Detect which cell encompasses the target text, then output its (x, y) center coordinate. 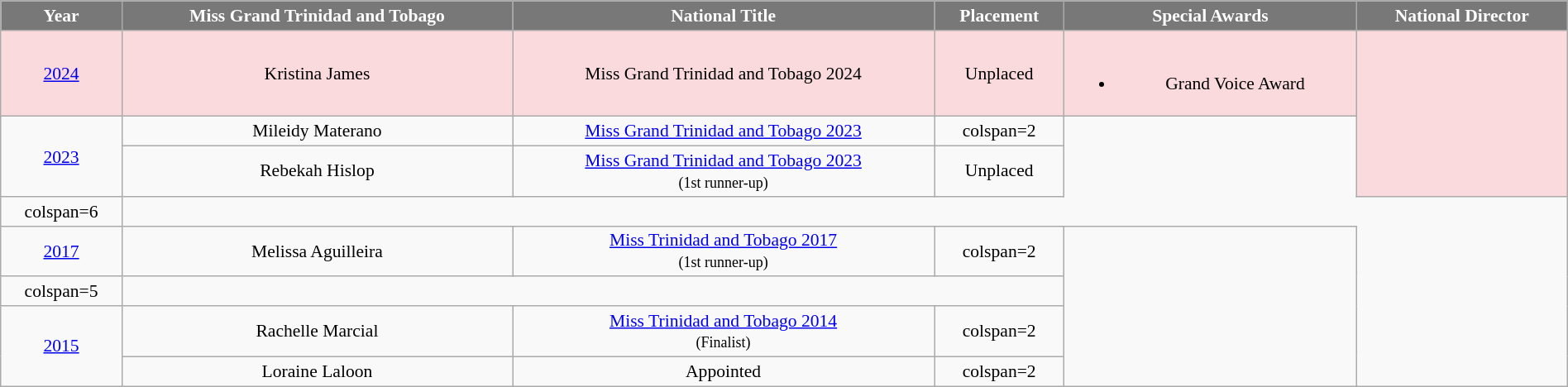
Grand Voice Award (1211, 74)
Miss Grand Trinidad and Tobago 2023 (724, 131)
Special Awards (1211, 16)
Mileidy Materano (317, 131)
colspan=5 (61, 292)
Miss Grand Trinidad and Tobago (317, 16)
Melissa Aguilleira (317, 251)
Year (61, 16)
Rebekah Hislop (317, 172)
2015 (61, 346)
Miss Grand Trinidad and Tobago 2023(1st runner-up) (724, 172)
Rachelle Marcial (317, 331)
2024 (61, 74)
Miss Trinidad and Tobago 2014(Finalist) (724, 331)
Kristina James (317, 74)
National Title (724, 16)
2017 (61, 251)
Placement (999, 16)
Loraine Laloon (317, 371)
2023 (61, 157)
Miss Grand Trinidad and Tobago 2024 (724, 74)
National Director (1462, 16)
Miss Trinidad and Tobago 2017(1st runner-up) (724, 251)
Appointed (724, 371)
colspan=6 (61, 212)
